Capture the cell that displays the provided text and extract its (x, y) central coordinate. 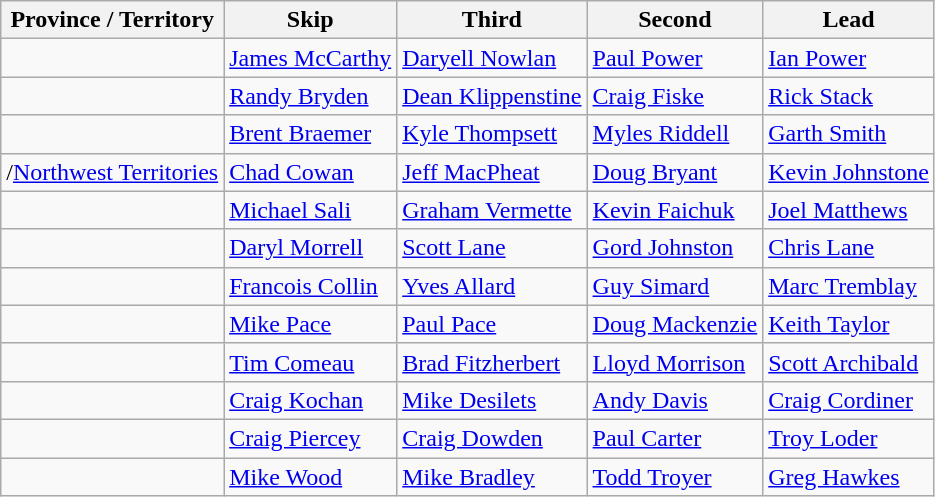
Keith Taylor (849, 324)
Mike Desilets (492, 400)
Yves Allard (492, 286)
Todd Troyer (675, 477)
Jeff MacPheat (492, 172)
Craig Dowden (492, 438)
Third (492, 20)
Kevin Faichuk (675, 210)
Brent Braemer (310, 134)
Rick Stack (849, 96)
James McCarthy (310, 58)
Scott Lane (492, 248)
Joel Matthews (849, 210)
Greg Hawkes (849, 477)
Myles Riddell (675, 134)
Daryl Morrell (310, 248)
Doug Mackenzie (675, 324)
Province / Territory (112, 20)
Dean Klippenstine (492, 96)
Tim Comeau (310, 362)
Andy Davis (675, 400)
/Northwest Territories (112, 172)
Kevin Johnstone (849, 172)
Randy Bryden (310, 96)
Mike Wood (310, 477)
Skip (310, 20)
Ian Power (849, 58)
Craig Cordiner (849, 400)
Chris Lane (849, 248)
Francois Collin (310, 286)
Brad Fitzherbert (492, 362)
Paul Power (675, 58)
Daryell Nowlan (492, 58)
Second (675, 20)
Paul Carter (675, 438)
Craig Piercey (310, 438)
Craig Fiske (675, 96)
Mike Pace (310, 324)
Graham Vermette (492, 210)
Lead (849, 20)
Paul Pace (492, 324)
Lloyd Morrison (675, 362)
Garth Smith (849, 134)
Gord Johnston (675, 248)
Scott Archibald (849, 362)
Kyle Thompsett (492, 134)
Guy Simard (675, 286)
Troy Loder (849, 438)
Marc Tremblay (849, 286)
Mike Bradley (492, 477)
Doug Bryant (675, 172)
Craig Kochan (310, 400)
Chad Cowan (310, 172)
Michael Sali (310, 210)
